Detect which cell encompasses the target text, then output its [X, Y] center coordinate. 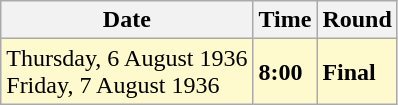
Thursday, 6 August 1936Friday, 7 August 1936 [127, 72]
Date [127, 20]
8:00 [285, 72]
Time [285, 20]
Final [357, 72]
Round [357, 20]
